Output the [x, y] coordinate of the center of the cell containing the given text.  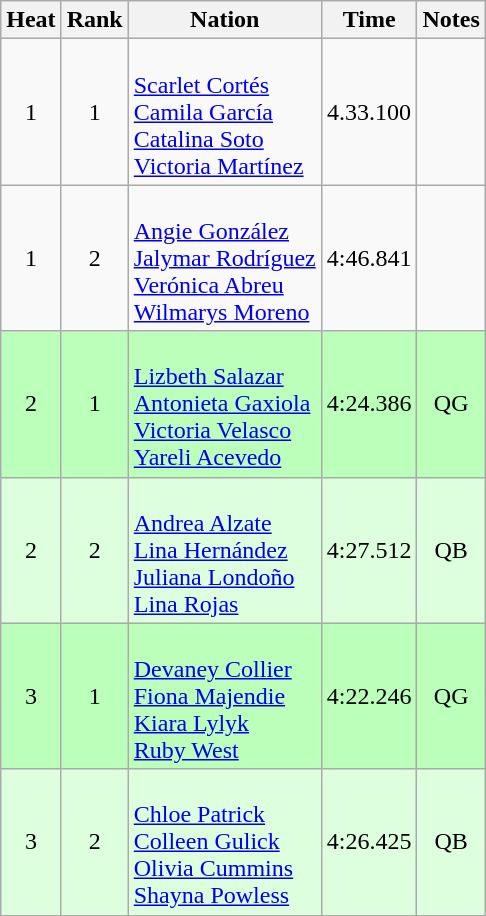
4:26.425 [369, 842]
Time [369, 20]
Nation [224, 20]
Heat [31, 20]
Lizbeth SalazarAntonieta GaxiolaVictoria VelascoYareli Acevedo [224, 404]
4:27.512 [369, 550]
Rank [94, 20]
Scarlet CortésCamila GarcíaCatalina SotoVictoria Martínez [224, 112]
4:22.246 [369, 696]
4.33.100 [369, 112]
4:46.841 [369, 258]
Notes [451, 20]
Andrea AlzateLina HernándezJuliana LondoñoLina Rojas [224, 550]
Angie GonzálezJalymar RodríguezVerónica AbreuWilmarys Moreno [224, 258]
Chloe PatrickColleen GulickOlivia CumminsShayna Powless [224, 842]
4:24.386 [369, 404]
Devaney CollierFiona MajendieKiara LylykRuby West [224, 696]
